Scan for the cell matching the given text and deliver its [x, y] coordinate at center. 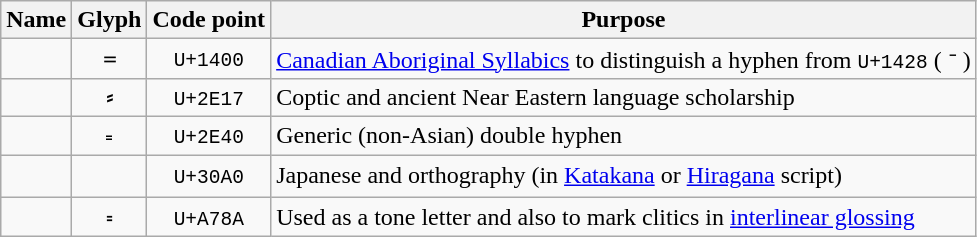
U+30A0 [209, 176]
Canadian Aboriginal Syllabics to distinguish a hyphen from U+1428 ( ᐨ ) [624, 59]
Japanese and orthography (in Katakana or Hiragana script) [624, 176]
゠ [110, 176]
Code point [209, 20]
Used as a tone letter and also to mark clitics in interlinear glossing [624, 217]
⹀ [110, 135]
U+A78A [209, 217]
Coptic and ancient Near Eastern language scholarship [624, 97]
Generic (non-Asian) double hyphen [624, 135]
᐀ [110, 59]
⸗ [110, 97]
Purpose [624, 20]
Name [36, 20]
U+2E40 [209, 135]
U+1400 [209, 59]
U+2E17 [209, 97]
Glyph [110, 20]
꞊ [110, 217]
